Provide the (x, y) coordinate of the cell's center where the given text is located.  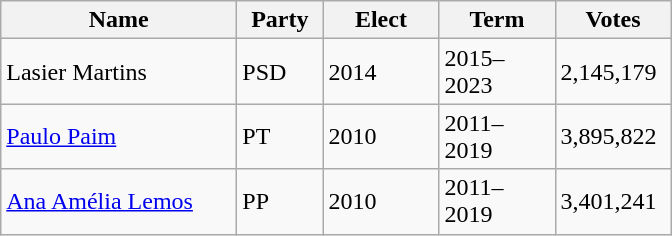
2014 (381, 72)
Votes (613, 20)
Term (497, 20)
Party (280, 20)
2015–2023 (497, 72)
2,145,179 (613, 72)
PP (280, 202)
3,895,822 (613, 136)
Name (119, 20)
PT (280, 136)
PSD (280, 72)
3,401,241 (613, 202)
Paulo Paim (119, 136)
Elect (381, 20)
Ana Amélia Lemos (119, 202)
Lasier Martins (119, 72)
